Extract the [X, Y] coordinate from the center of the cell holding the provided text.  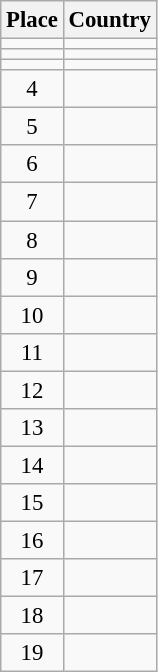
Place [32, 20]
15 [32, 503]
6 [32, 165]
Country [110, 20]
4 [32, 89]
17 [32, 578]
16 [32, 540]
7 [32, 202]
18 [32, 616]
12 [32, 390]
5 [32, 127]
8 [32, 240]
11 [32, 352]
19 [32, 653]
9 [32, 277]
14 [32, 465]
10 [32, 315]
13 [32, 428]
